For the text-containing cell, return its midpoint in (X, Y) coordinate format. 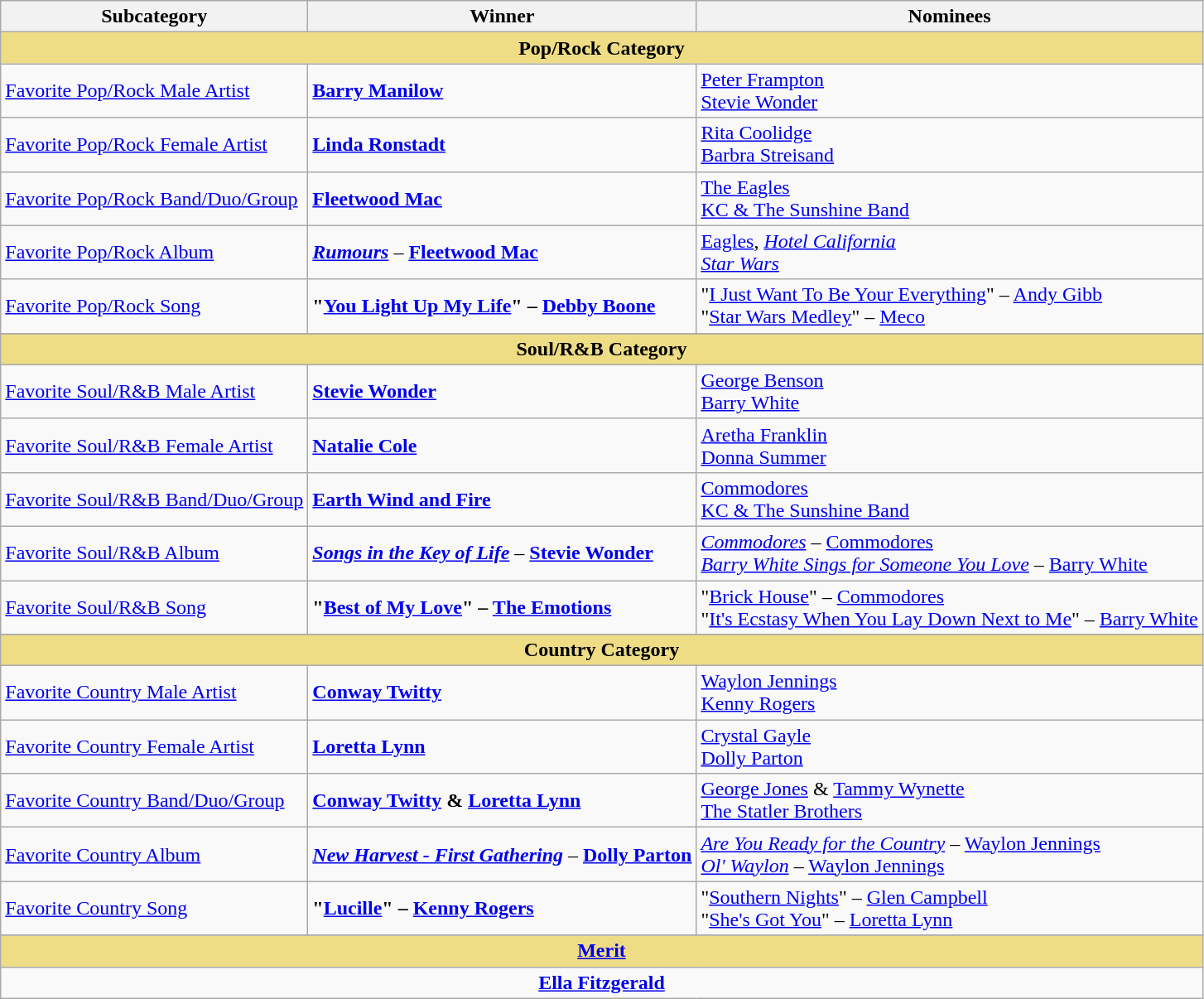
Favorite Pop/Rock Album (154, 252)
Favorite Soul/R&B Album (154, 553)
Earth Wind and Fire (502, 499)
Favorite Soul/R&B Male Artist (154, 391)
Favorite Country Female Artist (154, 747)
Are You Ready for the Country – Waylon Jennings Ol' Waylon – Waylon Jennings (949, 855)
Ella Fitzgerald (601, 982)
"Lucille" – Kenny Rogers (502, 908)
Favorite Pop/Rock Female Artist (154, 144)
Favorite Soul/R&B Female Artist (154, 446)
Commodores KC & The Sunshine Band (949, 499)
Favorite Pop/Rock Band/Duo/Group (154, 199)
"I Just Want To Be Your Everything" – Andy Gibb "Star Wars Medley" – Meco (949, 306)
Favorite Country Male Artist (154, 693)
Stevie Wonder (502, 391)
Pop/Rock Category (601, 48)
Favorite Country Band/Duo/Group (154, 800)
Rumours – Fleetwood Mac (502, 252)
Nominees (949, 17)
Rita Coolidge Barbra Streisand (949, 144)
Fleetwood Mac (502, 199)
New Harvest - First Gathering – Dolly Parton (502, 855)
Conway Twitty & Loretta Lynn (502, 800)
Aretha Franklin Donna Summer (949, 446)
Eagles, Hotel CaliforniaStar Wars (949, 252)
Loretta Lynn (502, 747)
Favorite Pop/Rock Male Artist (154, 91)
"Best of My Love" – The Emotions (502, 606)
Subcategory (154, 17)
Favorite Country Album (154, 855)
Crystal Gayle Dolly Parton (949, 747)
Favorite Soul/R&B Band/Duo/Group (154, 499)
Natalie Cole (502, 446)
Commodores – Commodores Barry White Sings for Someone You Love – Barry White (949, 553)
Favorite Pop/Rock Song (154, 306)
Peter Frampton Stevie Wonder (949, 91)
Country Category (601, 650)
Songs in the Key of Life – Stevie Wonder (502, 553)
Linda Ronstadt (502, 144)
Favorite Soul/R&B Song (154, 606)
The Eagles KC & The Sunshine Band (949, 199)
Waylon Jennings Kenny Rogers (949, 693)
Favorite Country Song (154, 908)
Winner (502, 17)
George Benson Barry White (949, 391)
Soul/R&B Category (601, 349)
"Southern Nights" – Glen Campbell "She's Got You" – Loretta Lynn (949, 908)
Barry Manilow (502, 91)
"You Light Up My Life" – Debby Boone (502, 306)
"Brick House" – Commodores "It's Ecstasy When You Lay Down Next to Me" – Barry White (949, 606)
Conway Twitty (502, 693)
Merit (601, 951)
George Jones & Tammy Wynette The Statler Brothers (949, 800)
